Return the (x, y) coordinate for the center point of the cell that contains the specified text.  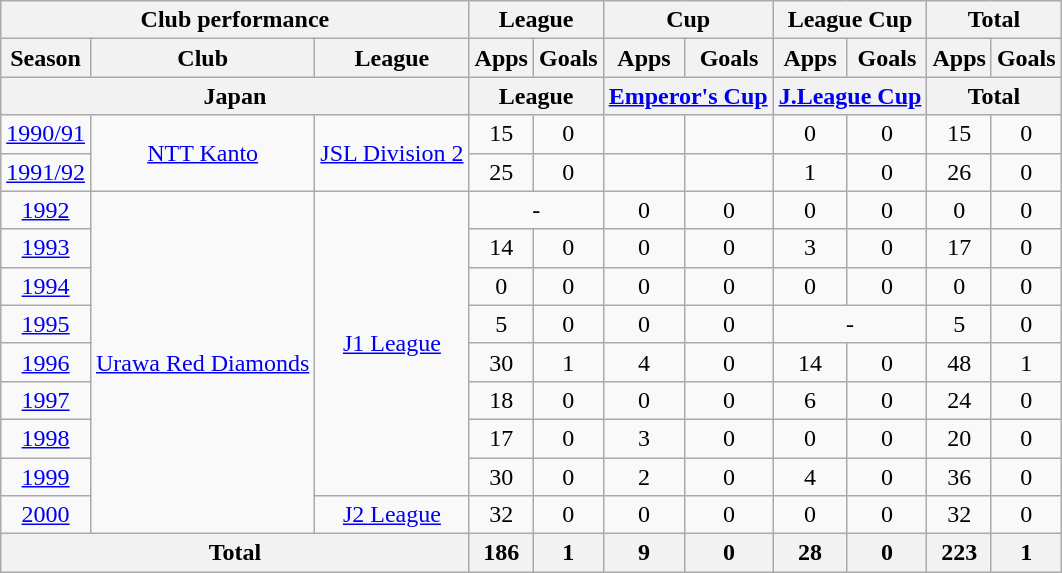
J1 League (392, 343)
1992 (46, 210)
1990/91 (46, 134)
J2 League (392, 515)
6 (810, 400)
2000 (46, 515)
1993 (46, 248)
NTT Kanto (202, 153)
9 (644, 553)
20 (959, 438)
JSL Division 2 (392, 153)
1998 (46, 438)
25 (501, 172)
1997 (46, 400)
18 (501, 400)
36 (959, 477)
2 (644, 477)
League Cup (850, 20)
223 (959, 553)
Japan (235, 96)
186 (501, 553)
Urawa Red Diamonds (202, 362)
48 (959, 362)
1991/92 (46, 172)
1996 (46, 362)
1995 (46, 324)
28 (810, 553)
J.League Cup (850, 96)
Season (46, 58)
24 (959, 400)
Emperor's Cup (688, 96)
26 (959, 172)
Club (202, 58)
1994 (46, 286)
1999 (46, 477)
Cup (688, 20)
Club performance (235, 20)
